Identify which cell holds the provided text, then report its [x, y] central coordinate. 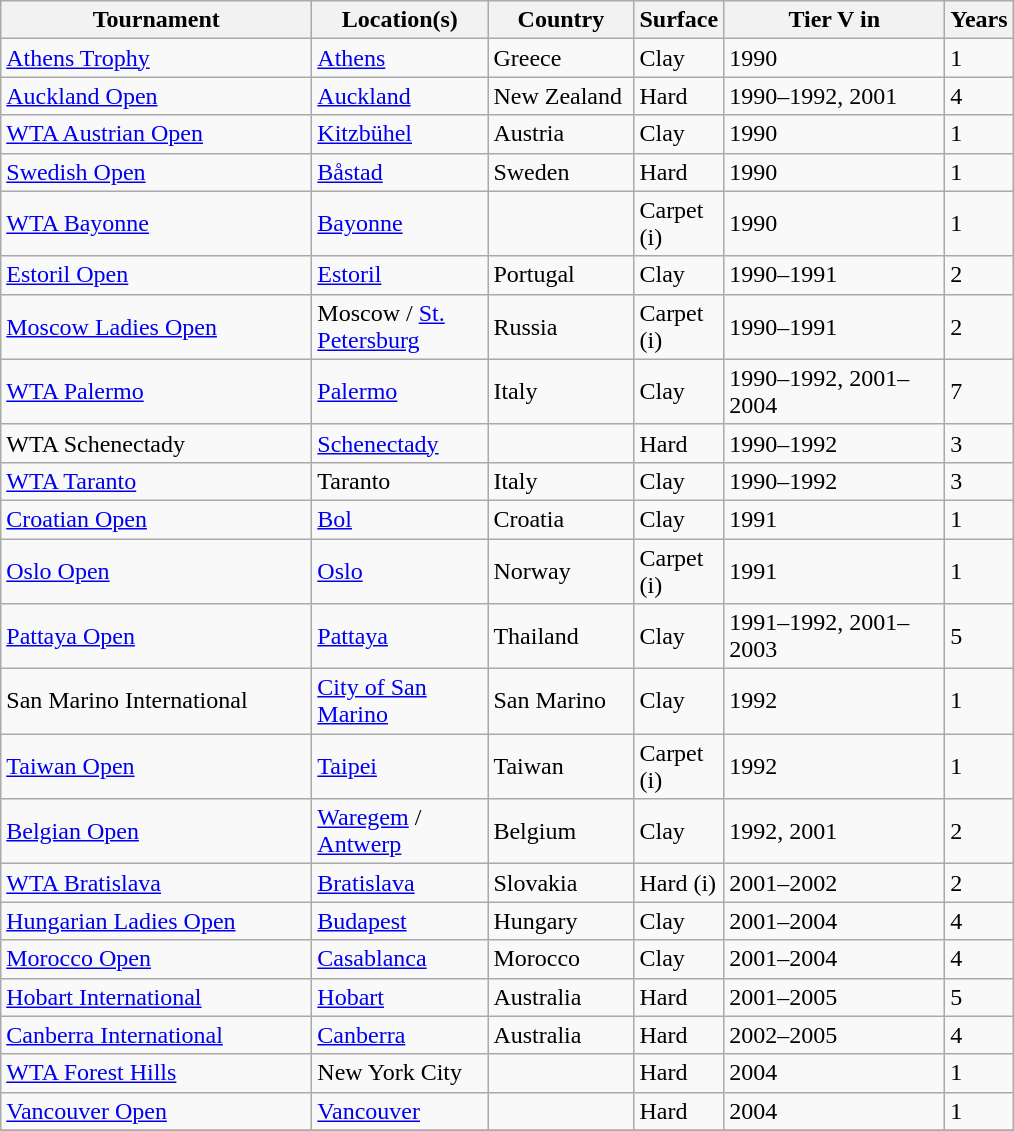
Kitzbühel [400, 134]
Auckland Open [156, 96]
Portugal [561, 275]
Morocco [561, 959]
Tournament [156, 20]
Estoril [400, 275]
Athens Trophy [156, 58]
Hungarian Ladies Open [156, 921]
Budapest [400, 921]
City of San Marino [400, 702]
Russia [561, 326]
Palermo [400, 392]
WTA Bayonne [156, 224]
Country [561, 20]
Thailand [561, 636]
WTA Bratislava [156, 883]
Croatian Open [156, 519]
Moscow / St. Petersburg [400, 326]
Casablanca [400, 959]
Estoril Open [156, 275]
Vancouver Open [156, 1111]
New Zealand [561, 96]
Taranto [400, 481]
Båstad [400, 172]
1990–1992, 2001 [834, 96]
1991–1992, 2001–2003 [834, 636]
Location(s) [400, 20]
Bratislava [400, 883]
WTA Palermo [156, 392]
1992, 2001 [834, 832]
New York City [400, 1073]
Years [979, 20]
Oslo [400, 570]
Canberra International [156, 1035]
Moscow Ladies Open [156, 326]
Taipei [400, 766]
Surface [679, 20]
Vancouver [400, 1111]
Norway [561, 570]
Croatia [561, 519]
2002–2005 [834, 1035]
Bol [400, 519]
Hungary [561, 921]
Hard (i) [679, 883]
Pattaya [400, 636]
2001–2002 [834, 883]
Swedish Open [156, 172]
Austria [561, 134]
Schenectady [400, 443]
Tier V in [834, 20]
Taiwan Open [156, 766]
Canberra [400, 1035]
Taiwan [561, 766]
Slovakia [561, 883]
Morocco Open [156, 959]
WTA Forest Hills [156, 1073]
Hobart International [156, 997]
San Marino [561, 702]
Belgian Open [156, 832]
Belgium [561, 832]
Waregem / Antwerp [400, 832]
2001–2005 [834, 997]
Oslo Open [156, 570]
7 [979, 392]
Hobart [400, 997]
WTA Schenectady [156, 443]
Bayonne [400, 224]
Greece [561, 58]
Auckland [400, 96]
Pattaya Open [156, 636]
Athens [400, 58]
Sweden [561, 172]
WTA Taranto [156, 481]
San Marino International [156, 702]
WTA Austrian Open [156, 134]
1990–1992, 2001–2004 [834, 392]
